Scan for the cell matching the given text and deliver its (X, Y) coordinate at center. 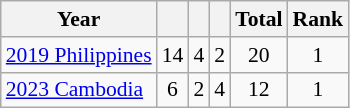
20 (258, 55)
12 (258, 90)
2019 Philippines (79, 55)
Rank (318, 19)
14 (173, 55)
Year (79, 19)
2023 Cambodia (79, 90)
6 (173, 90)
Total (258, 19)
